Determine the (x, y) coordinate at the center of the cell enclosing the given text.  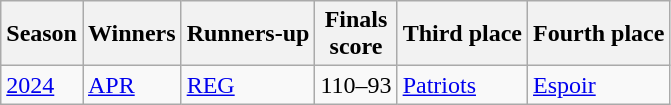
Season (42, 34)
Patriots (462, 85)
REG (248, 85)
Fourth place (599, 34)
Finalsscore (356, 34)
Winners (132, 34)
Runners-up (248, 34)
Espoir (599, 85)
Third place (462, 34)
2024 (42, 85)
110–93 (356, 85)
APR (132, 85)
